Find where the given text appears and provide that cell's center as [X, Y] coordinate. 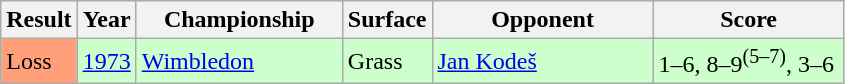
Jan Kodeš [542, 62]
1973 [106, 62]
Grass [387, 62]
Result [39, 20]
1–6, 8–9(5–7), 3–6 [748, 62]
Score [748, 20]
Surface [387, 20]
Championship [239, 20]
Opponent [542, 20]
Wimbledon [239, 62]
Loss [39, 62]
Year [106, 20]
